Detect which cell encompasses the target text, then output its (x, y) center coordinate. 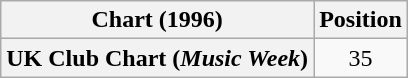
Chart (1996) (158, 20)
Position (361, 20)
35 (361, 58)
UK Club Chart (Music Week) (158, 58)
